Determine the (X, Y) coordinate at the center of the cell enclosing the given text.  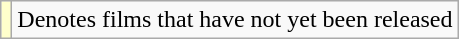
Denotes films that have not yet been released (235, 20)
